Output the [X, Y] coordinate of the center of the cell containing the given text.  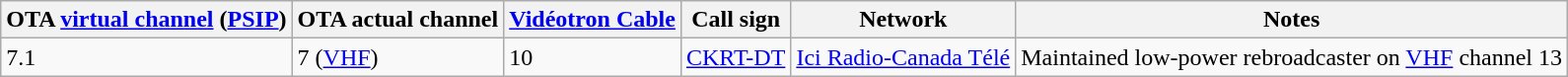
Vidéotron Cable [593, 20]
7.1 [146, 57]
Call sign [736, 20]
OTA virtual channel (PSIP) [146, 20]
7 (VHF) [398, 57]
Network [903, 20]
Maintained low-power rebroadcaster on VHF channel 13 [1292, 57]
10 [593, 57]
Ici Radio-Canada Télé [903, 57]
CKRT-DT [736, 57]
OTA actual channel [398, 20]
Notes [1292, 20]
